For the text-containing cell, return its midpoint in (x, y) coordinate format. 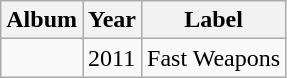
Year (112, 20)
2011 (112, 58)
Album (42, 20)
Fast Weapons (214, 58)
Label (214, 20)
